Scan for the cell matching the given text and deliver its [x, y] coordinate at center. 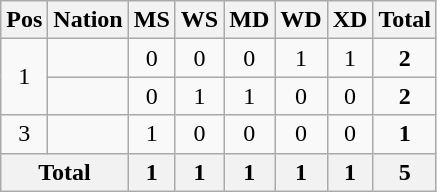
XD [350, 20]
Pos [24, 20]
WS [199, 20]
5 [405, 172]
MS [152, 20]
MD [250, 20]
Nation [88, 20]
WD [301, 20]
3 [24, 134]
